Locate the cell with the specified text and output its [X, Y] center coordinate. 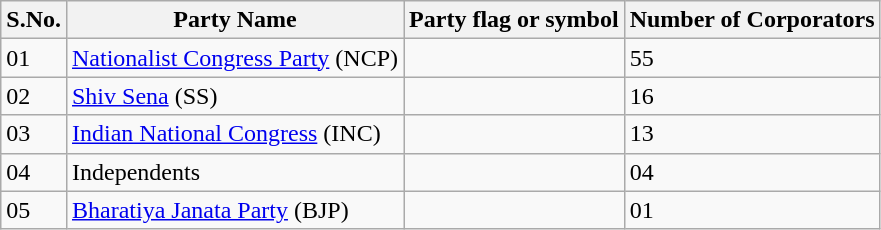
05 [34, 210]
02 [34, 96]
16 [752, 96]
13 [752, 134]
Bharatiya Janata Party (BJP) [234, 210]
Nationalist Congress Party (NCP) [234, 58]
55 [752, 58]
Party Name [234, 20]
Party flag or symbol [514, 20]
Number of Corporators [752, 20]
S.No. [34, 20]
Indian National Congress (INC) [234, 134]
03 [34, 134]
Independents [234, 172]
Shiv Sena (SS) [234, 96]
